Determine the [x, y] coordinate at the center of the cell enclosing the given text.  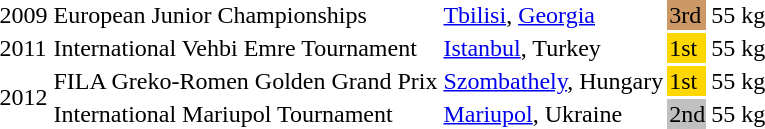
3rd [688, 15]
Tbilisi, Georgia [554, 15]
FILA Greko-Romen Golden Grand Prix [246, 81]
Istanbul, Turkey [554, 48]
Mariupol, Ukraine [554, 114]
International Mariupol Tournament [246, 114]
International Vehbi Emre Tournament [246, 48]
European Junior Championships [246, 15]
Szombathely, Hungary [554, 81]
2nd [688, 114]
